Capture the cell that displays the provided text and extract its [x, y] central coordinate. 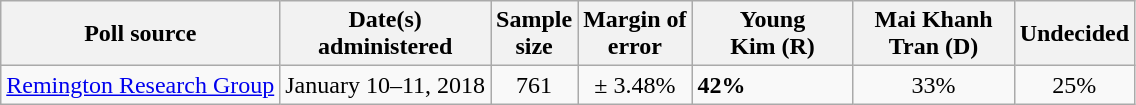
Samplesize [534, 34]
January 10–11, 2018 [386, 85]
± 3.48% [635, 85]
761 [534, 85]
Date(s)administered [386, 34]
Mai KhanhTran (D) [934, 34]
Undecided [1074, 34]
Poll source [140, 34]
Margin oferror [635, 34]
Remington Research Group [140, 85]
42% [772, 85]
25% [1074, 85]
33% [934, 85]
YoungKim (R) [772, 34]
